Return (x, y) of the center of cell containing provided text 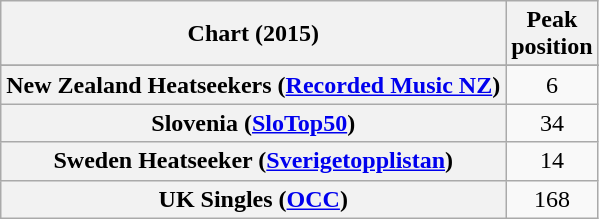
Sweden Heatseeker (Sverigetopplistan) (254, 161)
Peakposition (552, 34)
168 (552, 199)
34 (552, 123)
UK Singles (OCC) (254, 199)
6 (552, 85)
Chart (2015) (254, 34)
Slovenia (SloTop50) (254, 123)
New Zealand Heatseekers (Recorded Music NZ) (254, 85)
14 (552, 161)
